Determine the (x, y) coordinate at the center of the cell enclosing the given text.  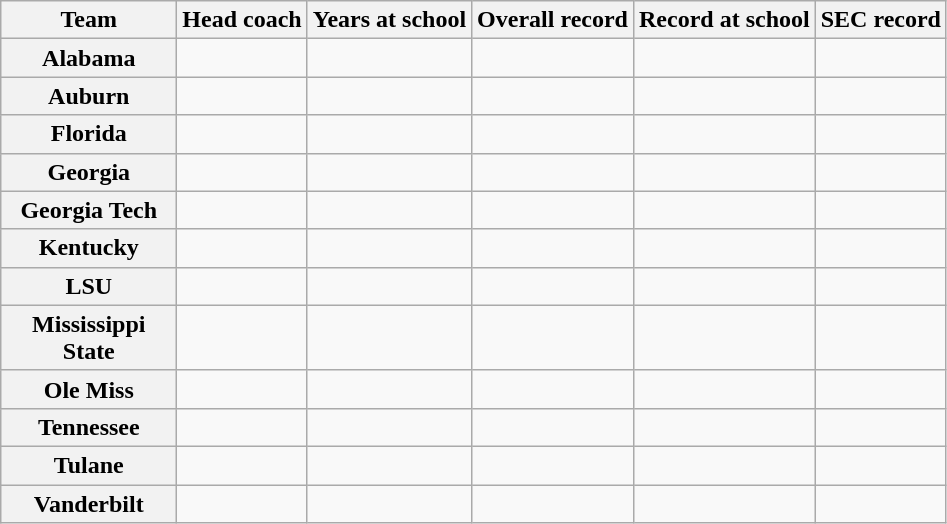
Head coach (242, 20)
SEC record (880, 20)
LSU (89, 286)
Vanderbilt (89, 503)
Florida (89, 134)
Years at school (389, 20)
Overall record (553, 20)
Tennessee (89, 427)
Tulane (89, 465)
Auburn (89, 96)
Record at school (724, 20)
Ole Miss (89, 389)
Georgia (89, 172)
Kentucky (89, 248)
Georgia Tech (89, 210)
Team (89, 20)
Alabama (89, 58)
Mississippi State (89, 338)
